Detect which cell encompasses the target text, then output its (x, y) center coordinate. 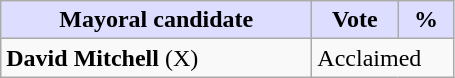
David Mitchell (X) (156, 58)
Vote (355, 20)
Acclaimed (383, 58)
% (426, 20)
Mayoral candidate (156, 20)
